Pinpoint the cell where the given text exists, returning its (X, Y) midpoint coordinate. 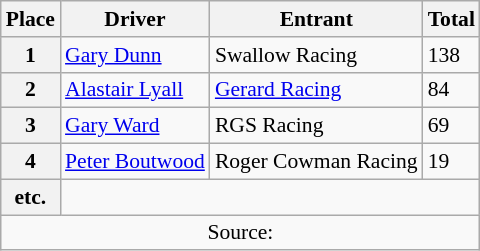
Swallow Racing (316, 55)
Alastair Lyall (135, 90)
Source: (240, 233)
RGS Racing (316, 126)
69 (452, 126)
3 (30, 126)
Driver (135, 19)
etc. (30, 197)
84 (452, 90)
Place (30, 19)
Gary Ward (135, 126)
4 (30, 162)
Entrant (316, 19)
1 (30, 55)
Roger Cowman Racing (316, 162)
Total (452, 19)
19 (452, 162)
Peter Boutwood (135, 162)
2 (30, 90)
Gary Dunn (135, 55)
Gerard Racing (316, 90)
138 (452, 55)
